Find where the given text appears and provide that cell's center as (X, Y) coordinate. 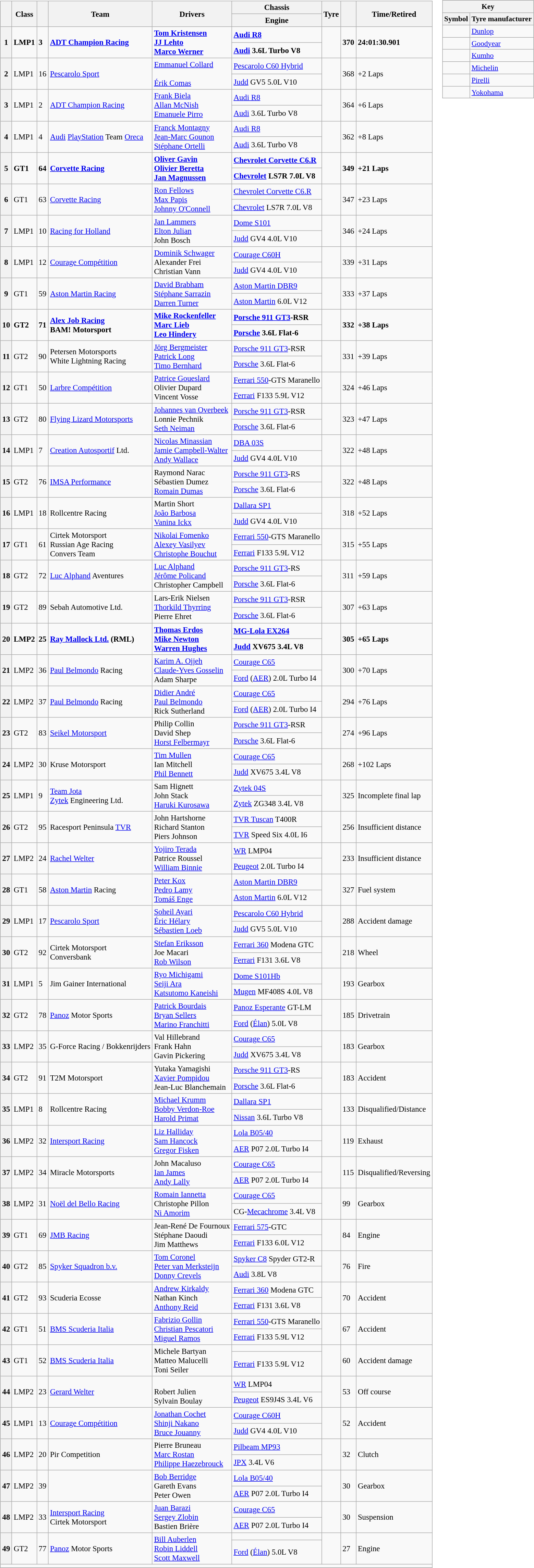
DBA 03S (277, 443)
60 (348, 1360)
Emmanuel Collard Érik Comas (192, 74)
+46 Laps (394, 388)
Jim Gainer International (100, 984)
+65 Laps (394, 639)
Kumho (502, 55)
83 (43, 733)
29 (6, 921)
77 (43, 1549)
Gerard Welter (100, 1392)
Nissan 3.6L Turbo V8 (277, 1117)
Drivetrain (394, 1015)
99 (348, 1203)
53 (348, 1392)
69 (43, 1235)
Peter Kox Pedro Lamy Tomáš Enge (192, 890)
Lars-Erik Nielsen Thorkild Thyrring Pierre Ehret (192, 607)
Pirelli (502, 80)
Bob Berridge Gareth Evans Peter Owen (192, 1486)
42 (6, 1329)
Panoz Esperante GT-LM (277, 1008)
Exhaust (394, 1141)
+76 Laps (394, 702)
Creation Autosportif Ltd. (100, 450)
Kruse Motorsport (100, 764)
347 (348, 199)
Clutch (394, 1455)
JPX 3.4L V6 (277, 1462)
Audi PlayStation Team Oreca (100, 137)
Miracle Motorsports (100, 1172)
Larbre Compétition (100, 388)
MG-Lola EX264 (277, 631)
Spyker Squadron b.v. (100, 1266)
Jörg Bergmeister Patrick Long Timo Bernhard (192, 356)
22 (6, 702)
Peugeot ES9J4S 3.4L V6 (277, 1400)
91 (43, 1078)
+96 Laps (394, 733)
Cirtek Motorsport Russian Age Racing Convers Team (100, 545)
333 (348, 294)
Franck Montagny Jean-Marc Gounon Stéphane Ortelli (192, 137)
Nikolai Fomenko Alexey Vasilyev Christophe Bouchut (192, 545)
+8 Laps (394, 137)
364 (348, 105)
19 (6, 607)
Ryo Michigami Seiji Ara Katsutomo Kaneishi (192, 984)
Romain Iannetta Christophe Pillon Ni Amorim (192, 1203)
324 (348, 388)
28 (6, 890)
14 (6, 450)
Mugen MF408S 4.0L V8 (277, 992)
48 (6, 1517)
80 (43, 419)
Zytek 04S (277, 788)
Drivers (192, 14)
311 (348, 576)
Intersport Racing Cirtek Motorsport (100, 1517)
Fire (394, 1266)
TVR Speed Six 4.0L I6 (277, 835)
44 (6, 1392)
Liz Halliday Sam Hancock Gregor Fisken (192, 1141)
Oliver Gavin Olivier Beretta Jan Magnussen (192, 168)
Time/Retired (394, 14)
Pierre Bruneau Marc Rostan Philippe Haezebrouck (192, 1455)
Didier André Paul Belmondo Rick Sutherland (192, 702)
Noël del Bello Racing (100, 1203)
370 (348, 42)
294 (348, 702)
Disqualified/Distance (394, 1109)
Michael Krumm Bobby Verdon-Roe Harold Primat (192, 1109)
JMB Racing (100, 1235)
67 (348, 1329)
Rachel Welter (100, 859)
Petersen Motorsports White Lightning Racing (100, 356)
70 (348, 1298)
Yojiro Terada Patrice Roussel William Binnie (192, 859)
Patrick Bourdais Bryan Sellers Marino Franchitti (192, 1015)
92 (43, 952)
193 (348, 984)
43 (6, 1360)
21 (6, 670)
50 (43, 388)
Michelin (502, 68)
TVR Tuscan T400R (277, 819)
349 (348, 168)
51 (43, 1329)
49 (6, 1549)
Wheel (394, 952)
300 (348, 670)
Luc Alphand Jérôme Policand Christopher Campbell (192, 576)
Symbol (456, 19)
+39 Laps (394, 356)
+21 Laps (394, 168)
274 (348, 733)
41 (6, 1298)
11 (6, 356)
45 (6, 1423)
John Hartshorne Richard Stanton Piers Johnson (192, 827)
Audi 3.8L V8 (277, 1274)
Ray Mallock Ltd. (RML) (100, 639)
63 (43, 199)
Dunlop (502, 31)
Flying Lizard Motorsports (100, 419)
Dome S101 (277, 223)
John Macaluso Ian James Andy Lally (192, 1172)
362 (348, 137)
Pir Competition (100, 1455)
Racesport Peninsula TVR (100, 827)
IMSA Performance (100, 482)
Zytek ZG348 3.4L V8 (277, 803)
Fuel system (394, 890)
Robert Julien Sylvain Boulay (192, 1392)
+24 Laps (394, 231)
Yokohama (502, 92)
78 (43, 1015)
Class (25, 14)
Fabrizio Gollin Christian Pescatori Miguel Ramos (192, 1329)
Dome S101Hb (277, 976)
CG-Mecachrome 3.4L V8 (277, 1211)
+2 Laps (394, 74)
218 (348, 952)
47 (6, 1486)
46 (6, 1455)
Jonathan Cochet Shinji Nakano Bruce Jouanny (192, 1423)
Key (488, 7)
Alex Job Racing BAM! Motorsport (100, 325)
Disqualified/Reversing (394, 1172)
Sam Hignett John Stack Haruki Kurosawa (192, 795)
Val Hillebrand Frank Hahn Gavin Pickering (192, 1047)
Mike Rockenfeller Marc Lieb Leo Hindery (192, 325)
318 (348, 513)
David Brabham Stéphane Sarrazin Darren Turner (192, 294)
Intersport Racing (100, 1141)
93 (43, 1298)
Team (100, 14)
+23 Laps (394, 199)
325 (348, 795)
Philip Collin David Shep Horst Felbermayr (192, 733)
+47 Laps (394, 419)
Seikel Motorsport (100, 733)
327 (348, 890)
72 (43, 576)
Spyker C8 Spyder GT2-R (277, 1258)
Pilbeam MP93 (277, 1447)
59 (43, 294)
Sebah Automotive Ltd. (100, 607)
Luc Alphand Aventures (100, 576)
Peugeot 2.0L Turbo I4 (277, 866)
85 (43, 1266)
61 (43, 545)
Jean-René De Fournoux Stéphane Daoudi Jim Matthews (192, 1235)
24:01:30.901 (394, 42)
368 (348, 74)
Goodyear (502, 44)
Incomplete final lap (394, 795)
G-Force Racing / Bokkenrijders (100, 1047)
26 (6, 827)
256 (348, 827)
Michele Bartyan Matteo Malucelli Toni Seiler (192, 1360)
305 (348, 639)
90 (43, 356)
119 (348, 1141)
+63 Laps (394, 607)
Dominik Schwager Alexander Frei Christian Vann (192, 262)
+55 Laps (394, 545)
71 (43, 325)
332 (348, 325)
Thomas Erdos Mike Newton Warren Hughes (192, 639)
Tom Coronel Peter van Merksteijn Donny Crevels (192, 1266)
+31 Laps (394, 262)
Patrice Goueslard Olivier Dupard Vincent Vosse (192, 388)
Tim Mullen Ian Mitchell Phil Bennett (192, 764)
Tyre manufacturer (502, 19)
115 (348, 1172)
Nicolas Minassian Jamie Campbell-Walter Andy Wallace (192, 450)
+6 Laps (394, 105)
315 (348, 545)
40 (6, 1266)
+38 Laps (394, 325)
1 (6, 42)
Chassis (277, 8)
+102 Laps (394, 764)
323 (348, 419)
Ferrari F133 6.0L V12 (277, 1243)
+59 Laps (394, 576)
Bill Auberlen Robin Liddell Scott Maxwell (192, 1549)
64 (43, 168)
233 (348, 859)
Frank Biela Allan McNish Emanuele Pirro (192, 105)
+37 Laps (394, 294)
Ferrari 575-GTC (277, 1227)
89 (43, 607)
307 (348, 607)
Tyre (331, 14)
95 (43, 827)
+70 Laps (394, 670)
Andrew Kirkaldy Nathan Kinch Anthony Reid (192, 1298)
84 (348, 1235)
185 (348, 1015)
Stefan Eriksson Joe Macari Rob Wilson (192, 952)
339 (348, 262)
T2M Motorsport (100, 1078)
Johannes van Overbeek Lonnie Pechnik Seth Neiman (192, 419)
+52 Laps (394, 513)
Tom Kristensen JJ Lehto Marco Werner (192, 42)
Yutaka Yamagishi Xavier Pompidou Jean-Luc Blanchemain (192, 1078)
58 (43, 890)
Martin Short João Barbosa Vanina Ickx (192, 513)
Juan Barazi Sergey Zlobin Bastien Brière (192, 1517)
Scuderia Ecosse (100, 1298)
Team Jota Zytek Engineering Ltd. (100, 795)
288 (348, 921)
Suspension (394, 1517)
346 (348, 231)
Off course (394, 1392)
38 (6, 1203)
Cirtek Motorsport Conversbank (100, 952)
Karim A. Ojjeh Claude-Yves Gosselin Adam Sharpe (192, 670)
Ron Fellows Max Papis Johnny O'Connell (192, 199)
15 (6, 482)
Jan Lammers Elton Julian John Bosch (192, 231)
Racing for Holland (100, 231)
268 (348, 764)
6 (6, 199)
331 (348, 356)
Soheil Ayari Éric Hélary Sébastien Loeb (192, 921)
Raymond Narac Sébastien Dumez Romain Dumas (192, 482)
133 (348, 1109)
